From the cell containing the given text, extract its center point as (x, y) coordinate. 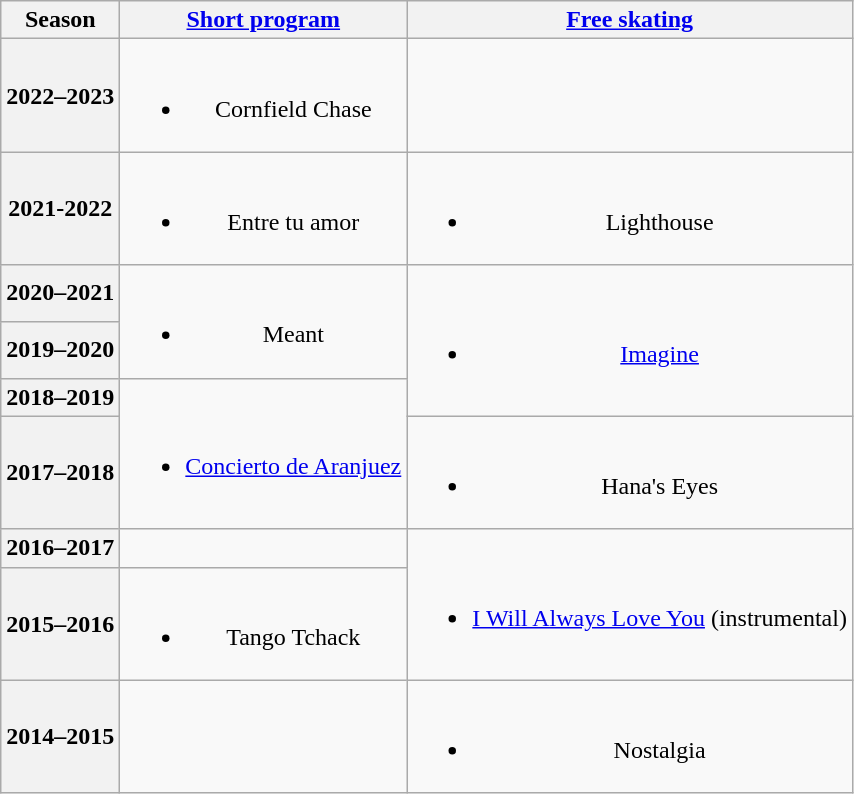
Tango Tchack (264, 624)
2021-2022 (60, 208)
Meant (264, 322)
Hana's Eyes (630, 472)
Short program (264, 20)
2015–2016 (60, 624)
2018–2019 (60, 397)
2014–2015 (60, 736)
2022–2023 (60, 96)
Season (60, 20)
Entre tu amor (264, 208)
Nostalgia (630, 736)
2020–2021 (60, 294)
I Will Always Love You (instrumental) (630, 604)
Free skating (630, 20)
2016–2017 (60, 548)
Concierto de Aranjuez (264, 454)
2017–2018 (60, 472)
Lighthouse (630, 208)
2019–2020 (60, 350)
Cornfield Chase (264, 96)
Imagine (630, 340)
